Find where the given text appears and provide that cell's center as (x, y) coordinate. 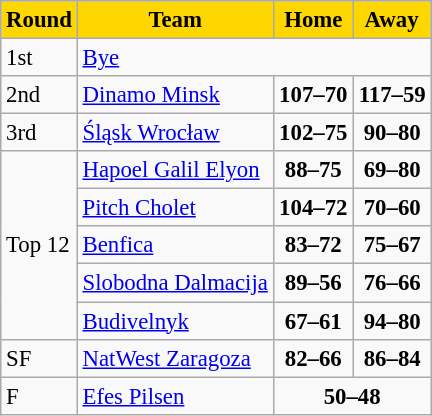
75–67 (392, 245)
SF (39, 358)
Away (392, 20)
82–66 (313, 358)
94–80 (392, 321)
Round (39, 20)
F (39, 396)
117–59 (392, 95)
Efes Pilsen (175, 396)
102–75 (313, 133)
76–66 (392, 283)
90–80 (392, 133)
Home (313, 20)
3rd (39, 133)
70–60 (392, 208)
Śląsk Wrocław (175, 133)
67–61 (313, 321)
1st (39, 58)
Team (175, 20)
Top 12 (39, 245)
107–70 (313, 95)
Pitch Cholet (175, 208)
NatWest Zaragoza (175, 358)
Bye (254, 58)
50–48 (352, 396)
86–84 (392, 358)
83–72 (313, 245)
Budivelnyk (175, 321)
2nd (39, 95)
88–75 (313, 170)
104–72 (313, 208)
69–80 (392, 170)
Slobodna Dalmacija (175, 283)
Dinamo Minsk (175, 95)
89–56 (313, 283)
Benfica (175, 245)
Hapoel Galil Elyon (175, 170)
